Search for the cell housing the specified text and yield its [x, y] center coordinate. 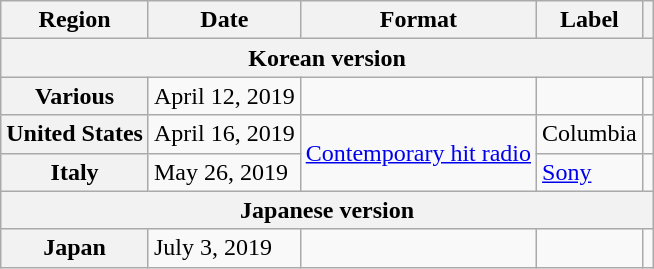
Italy [75, 172]
Sony [590, 172]
Columbia [590, 134]
Japanese version [328, 210]
Format [418, 20]
July 3, 2019 [224, 248]
Japan [75, 248]
April 16, 2019 [224, 134]
April 12, 2019 [224, 96]
May 26, 2019 [224, 172]
Date [224, 20]
United States [75, 134]
Korean version [328, 58]
Label [590, 20]
Various [75, 96]
Contemporary hit radio [418, 153]
Region [75, 20]
